Determine the [x, y] coordinate at the center of the cell enclosing the given text.  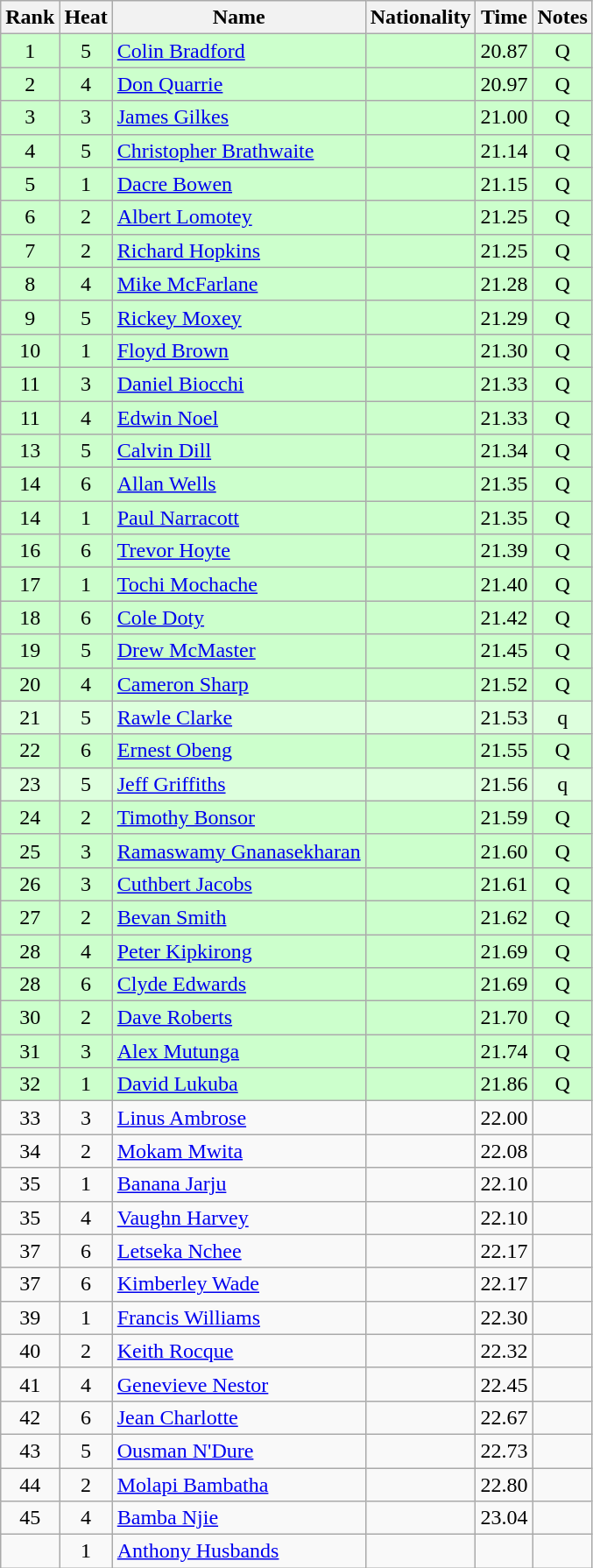
Bamba Njie [238, 1518]
Jeff Griffiths [238, 784]
Ramaswamy Gnanasekharan [238, 851]
Kimberley Wade [238, 1284]
26 [30, 884]
21.61 [505, 884]
21 [30, 717]
21.56 [505, 784]
43 [30, 1451]
Rickey Moxey [238, 317]
22.32 [505, 1351]
Cameron Sharp [238, 684]
23.04 [505, 1518]
45 [30, 1518]
Rank [30, 18]
21.53 [505, 717]
21.39 [505, 551]
22.73 [505, 1451]
Heat [86, 18]
21.55 [505, 751]
Dave Roberts [238, 1018]
21.15 [505, 184]
33 [30, 1118]
21.74 [505, 1051]
21.40 [505, 584]
16 [30, 551]
21.52 [505, 684]
21.45 [505, 651]
20.87 [505, 51]
31 [30, 1051]
Christopher Brathwaite [238, 151]
44 [30, 1485]
Mokam Mwita [238, 1151]
Calvin Dill [238, 451]
Edwin Noel [238, 418]
Clyde Edwards [238, 985]
21.42 [505, 618]
Ernest Obeng [238, 751]
8 [30, 284]
Bevan Smith [238, 917]
Albert Lomotey [238, 217]
Cuthbert Jacobs [238, 884]
7 [30, 251]
40 [30, 1351]
22.80 [505, 1485]
Colin Bradford [238, 51]
27 [30, 917]
32 [30, 1084]
Richard Hopkins [238, 251]
21.59 [505, 817]
David Lukuba [238, 1084]
Keith Rocque [238, 1351]
Paul Narracott [238, 518]
Tochi Mochache [238, 584]
Don Quarrie [238, 84]
21.29 [505, 317]
22 [30, 751]
10 [30, 350]
Drew McMaster [238, 651]
Floyd Brown [238, 350]
9 [30, 317]
21.70 [505, 1018]
James Gilkes [238, 117]
22.08 [505, 1151]
Name [238, 18]
22.67 [505, 1417]
39 [30, 1317]
Time [505, 18]
Banana Jarju [238, 1184]
42 [30, 1417]
41 [30, 1384]
17 [30, 584]
21.62 [505, 917]
Jean Charlotte [238, 1417]
20.97 [505, 84]
Genevieve Nestor [238, 1384]
22.00 [505, 1118]
Molapi Bambatha [238, 1485]
30 [30, 1018]
Dacre Bowen [238, 184]
21.86 [505, 1084]
22.30 [505, 1317]
18 [30, 618]
20 [30, 684]
Ousman N'Dure [238, 1451]
Peter Kipkirong [238, 950]
Vaughn Harvey [238, 1218]
Notes [562, 18]
21.30 [505, 350]
22.45 [505, 1384]
13 [30, 451]
Cole Doty [238, 618]
Mike McFarlane [238, 284]
23 [30, 784]
Letseka Nchee [238, 1251]
Timothy Bonsor [238, 817]
21.60 [505, 851]
Rawle Clarke [238, 717]
25 [30, 851]
21.00 [505, 117]
Allan Wells [238, 484]
Anthony Husbands [238, 1551]
21.28 [505, 284]
Nationality [420, 18]
19 [30, 651]
24 [30, 817]
21.34 [505, 451]
Daniel Biocchi [238, 384]
Francis Williams [238, 1317]
Trevor Hoyte [238, 551]
21.14 [505, 151]
34 [30, 1151]
Alex Mutunga [238, 1051]
Linus Ambrose [238, 1118]
